Capture the cell that displays the provided text and extract its [X, Y] central coordinate. 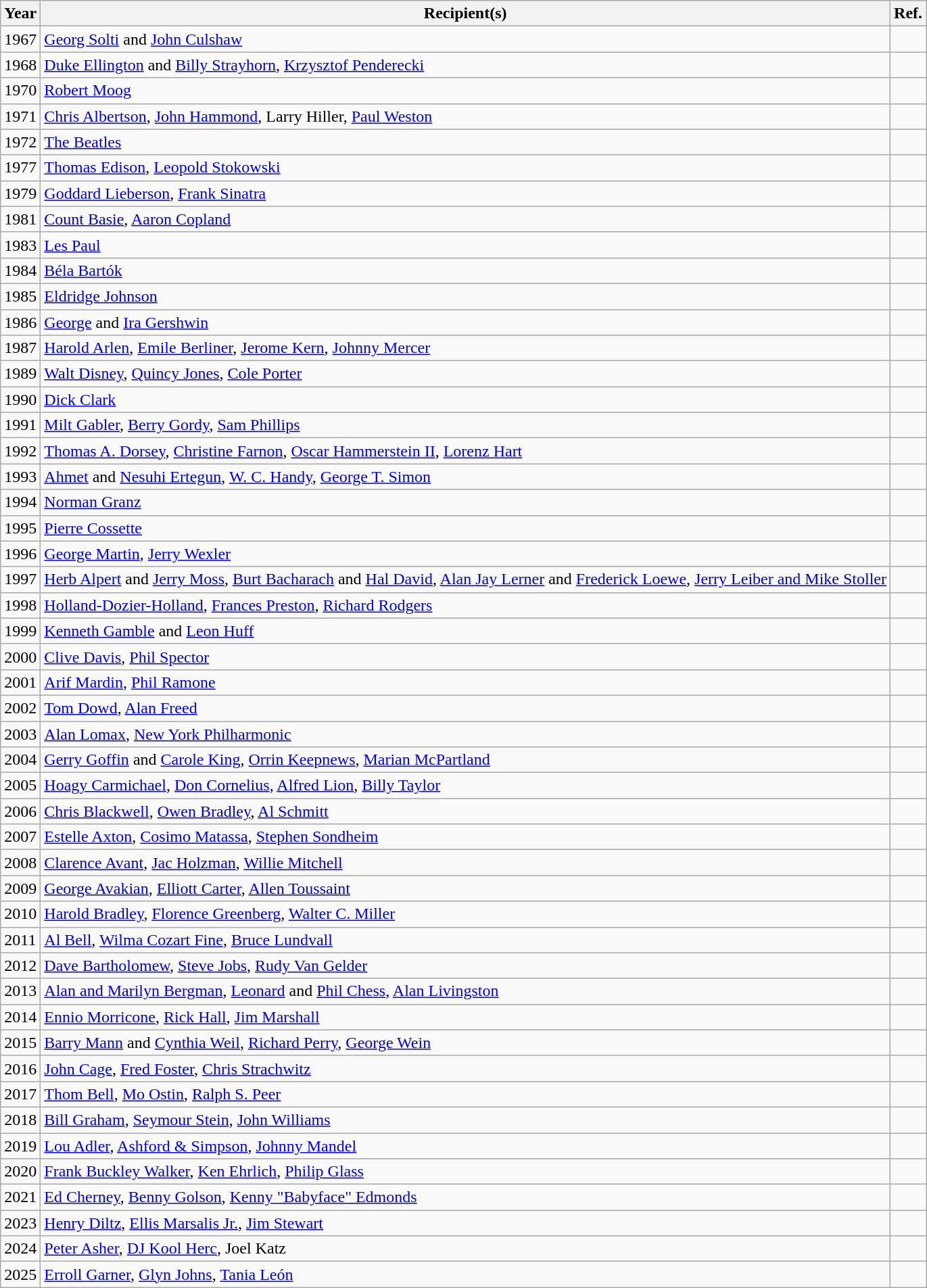
1992 [20, 451]
Les Paul [465, 245]
1993 [20, 477]
2000 [20, 657]
2017 [20, 1094]
Ref. [909, 14]
Pierre Cossette [465, 528]
Goddard Lieberson, Frank Sinatra [465, 193]
2011 [20, 940]
2016 [20, 1068]
2019 [20, 1146]
Clive Davis, Phil Spector [465, 657]
1991 [20, 425]
2008 [20, 863]
Chris Blackwell, Owen Bradley, Al Schmitt [465, 811]
1977 [20, 168]
Al Bell, Wilma Cozart Fine, Bruce Lundvall [465, 940]
Thom Bell, Mo Ostin, Ralph S. Peer [465, 1094]
1971 [20, 116]
1987 [20, 348]
John Cage, Fred Foster, Chris Strachwitz [465, 1068]
Béla Bartók [465, 270]
1981 [20, 219]
Lou Adler, Ashford & Simpson, Johnny Mandel [465, 1146]
Barry Mann and Cynthia Weil, Richard Perry, George Wein [465, 1043]
Alan Lomax, New York Philharmonic [465, 734]
2010 [20, 914]
1970 [20, 91]
2009 [20, 888]
1972 [20, 142]
2001 [20, 682]
2021 [20, 1197]
Herb Alpert and Jerry Moss, Burt Bacharach and Hal David, Alan Jay Lerner and Frederick Loewe, Jerry Leiber and Mike Stoller [465, 579]
2025 [20, 1274]
Walt Disney, Quincy Jones, Cole Porter [465, 374]
Arif Mardin, Phil Ramone [465, 682]
Chris Albertson, John Hammond, Larry Hiller, Paul Weston [465, 116]
1983 [20, 245]
2012 [20, 965]
Kenneth Gamble and Leon Huff [465, 631]
1979 [20, 193]
1968 [20, 65]
1985 [20, 296]
Gerry Goffin and Carole King, Orrin Keepnews, Marian McPartland [465, 760]
Thomas Edison, Leopold Stokowski [465, 168]
1989 [20, 374]
Robert Moog [465, 91]
2007 [20, 837]
1990 [20, 400]
Dick Clark [465, 400]
2004 [20, 760]
Erroll Garner, Glyn Johns, Tania León [465, 1274]
1984 [20, 270]
Milt Gabler, Berry Gordy, Sam Phillips [465, 425]
George Avakian, Elliott Carter, Allen Toussaint [465, 888]
Dave Bartholomew, Steve Jobs, Rudy Van Gelder [465, 965]
Harold Bradley, Florence Greenberg, Walter C. Miller [465, 914]
2003 [20, 734]
Frank Buckley Walker, Ken Ehrlich, Philip Glass [465, 1172]
1986 [20, 323]
2014 [20, 1017]
Peter Asher, DJ Kool Herc, Joel Katz [465, 1249]
Georg Solti and John Culshaw [465, 39]
1996 [20, 554]
Norman Granz [465, 502]
Clarence Avant, Jac Holzman, Willie Mitchell [465, 863]
1967 [20, 39]
Eldridge Johnson [465, 296]
2020 [20, 1172]
Tom Dowd, Alan Freed [465, 708]
Ennio Morricone, Rick Hall, Jim Marshall [465, 1017]
George and Ira Gershwin [465, 323]
Estelle Axton, Cosimo Matassa, Stephen Sondheim [465, 837]
1994 [20, 502]
2005 [20, 786]
Duke Ellington and Billy Strayhorn, Krzysztof Penderecki [465, 65]
2024 [20, 1249]
Thomas A. Dorsey, Christine Farnon, Oscar Hammerstein II, Lorenz Hart [465, 451]
2006 [20, 811]
1998 [20, 605]
2013 [20, 991]
George Martin, Jerry Wexler [465, 554]
Hoagy Carmichael, Don Cornelius, Alfred Lion, Billy Taylor [465, 786]
2015 [20, 1043]
Bill Graham, Seymour Stein, John Williams [465, 1120]
Henry Diltz, Ellis Marsalis Jr., Jim Stewart [465, 1223]
Recipient(s) [465, 14]
Harold Arlen, Emile Berliner, Jerome Kern, Johnny Mercer [465, 348]
Count Basie, Aaron Copland [465, 219]
Year [20, 14]
1997 [20, 579]
2023 [20, 1223]
1999 [20, 631]
2018 [20, 1120]
Alan and Marilyn Bergman, Leonard and Phil Chess, Alan Livingston [465, 991]
Ed Cherney, Benny Golson, Kenny "Babyface" Edmonds [465, 1197]
Ahmet and Nesuhi Ertegun, W. C. Handy, George T. Simon [465, 477]
The Beatles [465, 142]
2002 [20, 708]
1995 [20, 528]
Holland-Dozier-Holland, Frances Preston, Richard Rodgers [465, 605]
